From the cell containing the given text, extract its center point as [x, y] coordinate. 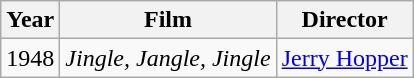
Year [30, 20]
Jingle, Jangle, Jingle [168, 58]
Jerry Hopper [344, 58]
1948 [30, 58]
Film [168, 20]
Director [344, 20]
